Determine the [X, Y] coordinate at the center of the cell enclosing the given text.  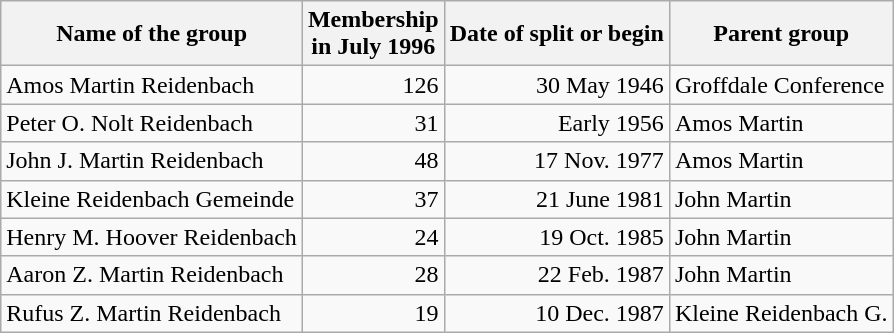
John J. Martin Reidenbach [152, 161]
24 [373, 237]
30 May 1946 [556, 85]
Name of the group [152, 34]
126 [373, 85]
Aaron Z. Martin Reidenbach [152, 275]
Kleine Reidenbach G. [781, 313]
Membership in July 1996 [373, 34]
28 [373, 275]
Peter O. Nolt Reidenbach [152, 123]
Amos Martin Reidenbach [152, 85]
22 Feb. 1987 [556, 275]
37 [373, 199]
Early 1956 [556, 123]
31 [373, 123]
19 [373, 313]
Rufus Z. Martin Reidenbach [152, 313]
Date of split or begin [556, 34]
17 Nov. 1977 [556, 161]
Henry M. Hoover Reidenbach [152, 237]
48 [373, 161]
Groffdale Conference [781, 85]
Kleine Reidenbach Gemeinde [152, 199]
Parent group [781, 34]
19 Oct. 1985 [556, 237]
21 June 1981 [556, 199]
10 Dec. 1987 [556, 313]
